Return the (x, y) coordinate for the center point of the cell that contains the specified text.  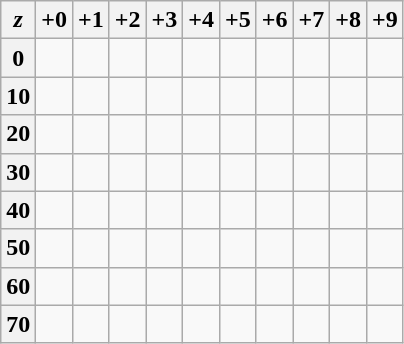
+4 (202, 20)
+5 (238, 20)
60 (18, 286)
z (18, 20)
+6 (274, 20)
40 (18, 210)
+0 (54, 20)
+9 (386, 20)
70 (18, 324)
+8 (348, 20)
30 (18, 172)
20 (18, 134)
+1 (92, 20)
50 (18, 248)
+3 (164, 20)
10 (18, 96)
+2 (128, 20)
+7 (312, 20)
0 (18, 58)
